Identify which cell holds the provided text, then report its [X, Y] central coordinate. 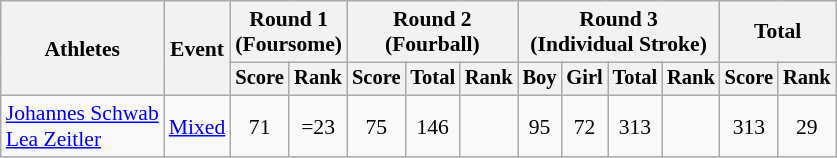
75 [376, 126]
146 [432, 126]
Girl [584, 79]
71 [260, 126]
Round 3(Individual Stroke) [619, 32]
29 [807, 126]
=23 [318, 126]
72 [584, 126]
Boy [540, 79]
Athletes [82, 48]
95 [540, 126]
Event [197, 48]
Round 1(Foursome) [288, 32]
Johannes SchwabLea Zeitler [82, 126]
Round 2(Fourball) [432, 32]
Mixed [197, 126]
